Find where the given text appears and provide that cell's center as (X, Y) coordinate. 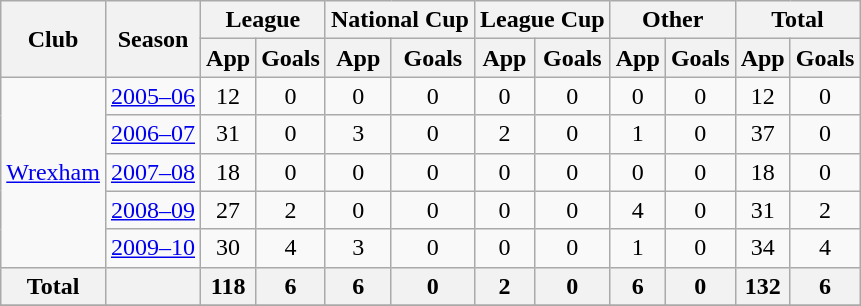
League (264, 20)
Other (672, 20)
30 (228, 248)
National Cup (400, 20)
2007–08 (152, 172)
2009–10 (152, 248)
2008–09 (152, 210)
Wrexham (54, 172)
34 (762, 248)
27 (228, 210)
League Cup (542, 20)
2005–06 (152, 96)
Club (54, 39)
2006–07 (152, 134)
118 (228, 286)
37 (762, 134)
132 (762, 286)
Season (152, 39)
